Search for the cell housing the specified text and yield its [X, Y] center coordinate. 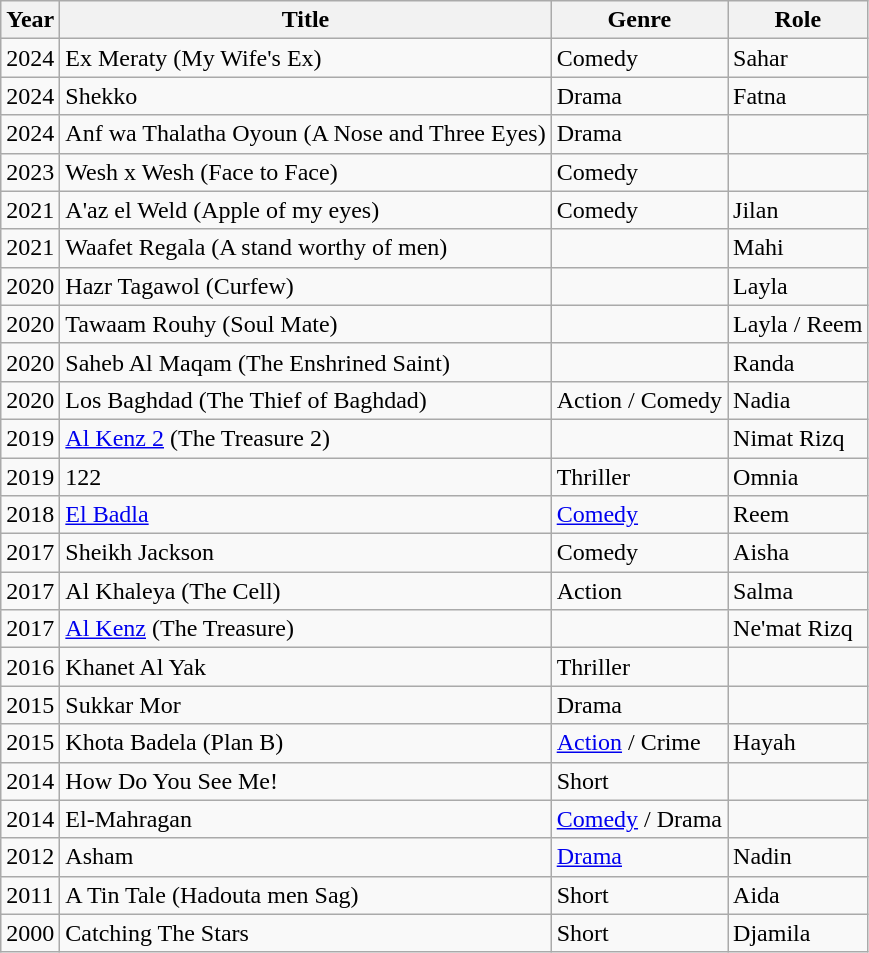
Al Kenz 2 (The Treasure 2) [306, 438]
El Badla [306, 515]
Khota Badela (Plan B) [306, 743]
Hayah [798, 743]
Mahi [798, 248]
Action / Comedy [639, 400]
Action / Crime [639, 743]
Randa [798, 362]
Tawaam Rouhy (Soul Mate) [306, 324]
Role [798, 20]
Nadia [798, 400]
Khanet Al Yak [306, 667]
Shekko [306, 96]
Salma [798, 591]
A Tin Tale (Hadouta men Sag) [306, 895]
Aisha [798, 553]
A'az el Weld (Apple of my eyes) [306, 210]
Comedy / Drama [639, 819]
122 [306, 477]
Ne'mat Rizq [798, 629]
2016 [30, 667]
Djamila [798, 933]
How Do You See Me! [306, 781]
Hazr Tagawol (Curfew) [306, 286]
Jilan [798, 210]
Layla [798, 286]
2011 [30, 895]
Sahar [798, 58]
Sheikh Jackson [306, 553]
Al Kenz (The Treasure) [306, 629]
Omnia [798, 477]
Ex Meraty (My Wife's Ex) [306, 58]
Al Khaleya (The Cell) [306, 591]
Catching The Stars [306, 933]
Los Baghdad (The Thief of Baghdad) [306, 400]
Fatna [798, 96]
Saheb Al Maqam (The Enshrined Saint) [306, 362]
El-Mahragan [306, 819]
Anf wa Thalatha Oyoun (A Nose and Three Eyes) [306, 134]
Waafet Regala (A stand worthy of men) [306, 248]
2000 [30, 933]
Nadin [798, 857]
Title [306, 20]
2012 [30, 857]
Wesh x Wesh (Face to Face) [306, 172]
2018 [30, 515]
Nimat Rizq [798, 438]
Layla / Reem [798, 324]
2023 [30, 172]
Genre [639, 20]
Sukkar Mor [306, 705]
Asham [306, 857]
Reem [798, 515]
Action [639, 591]
Aida [798, 895]
Year [30, 20]
